Extract the (x, y) coordinate from the center of the cell holding the provided text.  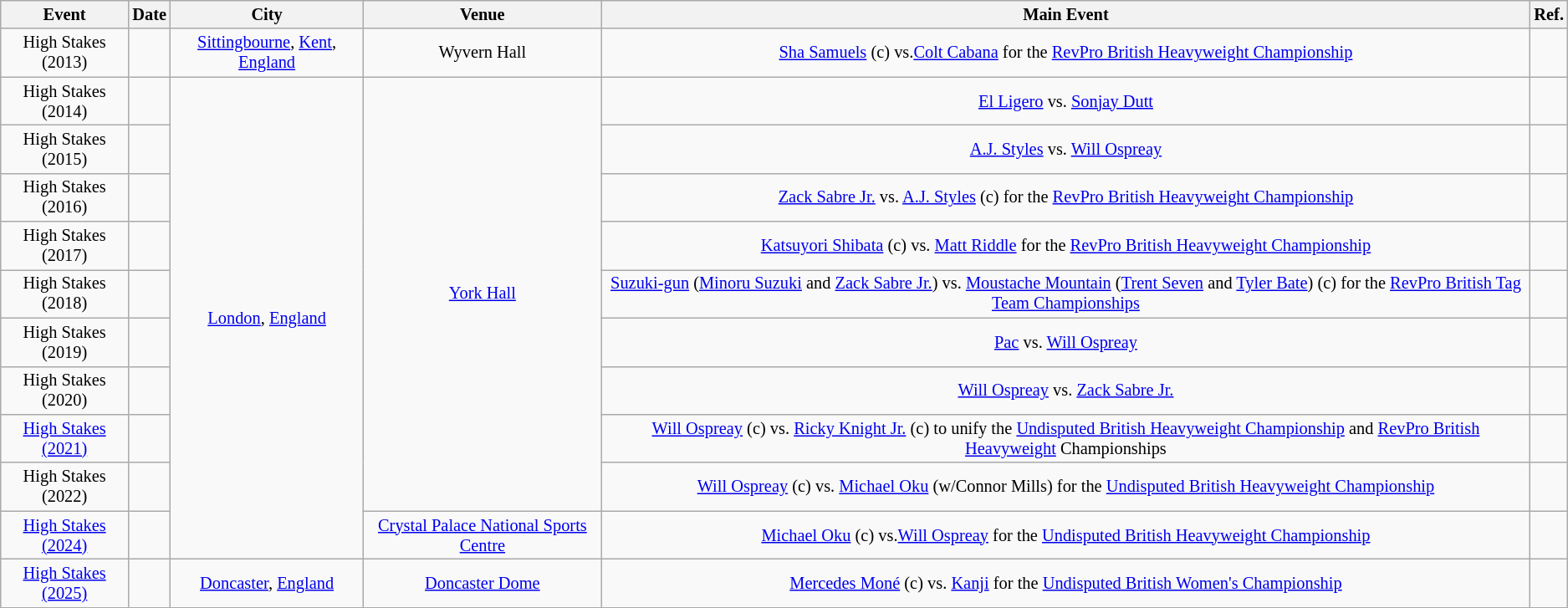
High Stakes (2020) (65, 391)
Event (65, 14)
High Stakes (2024) (65, 535)
York Hall (482, 294)
Zack Sabre Jr. vs. A.J. Styles (c) for the RevPro British Heavyweight Championship (1065, 197)
Pac vs. Will Ospreay (1065, 342)
Will Ospreay vs. Zack Sabre Jr. (1065, 391)
High Stakes (2014) (65, 101)
Will Ospreay (c) vs. Ricky Knight Jr. (c) to unify the Undisputed British Heavyweight Championship and RevPro British Heavyweight Championships (1065, 438)
High Stakes (2015) (65, 149)
A.J. Styles vs. Will Ospreay (1065, 149)
London, England (267, 318)
City (267, 14)
Mercedes Moné (c) vs. Kanji for the Undisputed British Women's Championship (1065, 583)
Venue (482, 14)
High Stakes (2022) (65, 487)
Ref. (1549, 14)
High Stakes (2019) (65, 342)
Michael Oku (c) vs.Will Ospreay for the Undisputed British Heavyweight Championship (1065, 535)
Doncaster Dome (482, 583)
Wyvern Hall (482, 53)
Katsuyori Shibata (c) vs. Matt Riddle for the RevPro British Heavyweight Championship (1065, 246)
High Stakes (2021) (65, 438)
Crystal Palace National Sports Centre (482, 535)
Main Event (1065, 14)
High Stakes (2017) (65, 246)
Suzuki-gun (Minoru Suzuki and Zack Sabre Jr.) vs. Moustache Mountain (Trent Seven and Tyler Bate) (c) for the RevPro British Tag Team Championships (1065, 294)
Will Ospreay (c) vs. Michael Oku (w/Connor Mills) for the Undisputed British Heavyweight Championship (1065, 487)
High Stakes (2018) (65, 294)
El Ligero vs. Sonjay Dutt (1065, 101)
Sha Samuels (c) vs.Colt Cabana for the RevPro British Heavyweight Championship (1065, 53)
High Stakes (2025) (65, 583)
High Stakes (2013) (65, 53)
Date (149, 14)
Doncaster, England (267, 583)
High Stakes (2016) (65, 197)
Sittingbourne, Kent, England (267, 53)
